Extract the (X, Y) coordinate from the center of the cell holding the provided text.  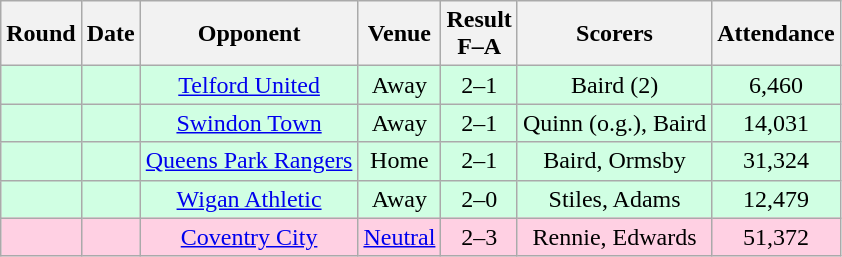
2–0 (479, 199)
Wigan Athletic (249, 199)
Rennie, Edwards (614, 237)
Venue (400, 34)
Coventry City (249, 237)
Opponent (249, 34)
ResultF–A (479, 34)
14,031 (776, 123)
Swindon Town (249, 123)
Quinn (o.g.), Baird (614, 123)
Baird (2) (614, 85)
Telford United (249, 85)
12,479 (776, 199)
Queens Park Rangers (249, 161)
Attendance (776, 34)
Baird, Ormsby (614, 161)
6,460 (776, 85)
31,324 (776, 161)
Scorers (614, 34)
Date (110, 34)
51,372 (776, 237)
Round (41, 34)
Neutral (400, 237)
Stiles, Adams (614, 199)
Home (400, 161)
2–3 (479, 237)
